Output the (X, Y) coordinate of the center of the cell containing the given text.  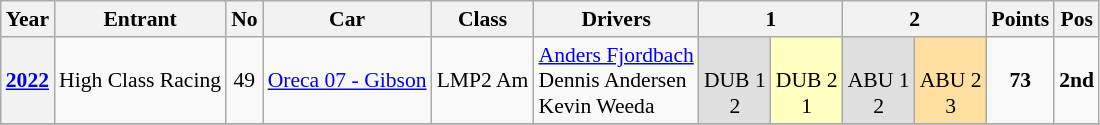
Anders Fjordbach Dennis Andersen Kevin Weeda (616, 80)
No (244, 19)
2 (915, 19)
DUB 12 (735, 80)
Drivers (616, 19)
DUB 21 (807, 80)
Points (1021, 19)
ABU 23 (951, 80)
2022 (28, 80)
2nd (1076, 80)
Pos (1076, 19)
LMP2 Am (483, 80)
ABU 12 (879, 80)
Entrant (140, 19)
High Class Racing (140, 80)
1 (771, 19)
73 (1021, 80)
Class (483, 19)
Year (28, 19)
Car (348, 19)
Oreca 07 - Gibson (348, 80)
49 (244, 80)
